Determine the [x, y] coordinate at the center of the cell enclosing the given text.  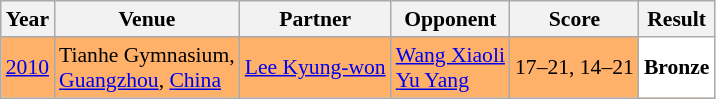
2010 [28, 68]
Venue [147, 19]
Partner [316, 19]
17–21, 14–21 [574, 68]
Tianhe Gymnasium,Guangzhou, China [147, 68]
Result [677, 19]
Year [28, 19]
Wang Xiaoli Yu Yang [450, 68]
Opponent [450, 19]
Lee Kyung-won [316, 68]
Bronze [677, 68]
Score [574, 19]
